Determine the (X, Y) coordinate at the center of the cell enclosing the given text.  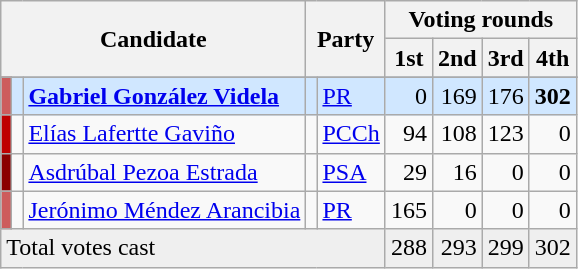
1st (408, 58)
2nd (457, 58)
94 (408, 134)
293 (457, 248)
Elías Lafertte Gaviño (164, 134)
299 (506, 248)
4th (552, 58)
165 (408, 210)
PCCh (351, 134)
169 (457, 96)
3rd (506, 58)
Gabriel González Videla (164, 96)
176 (506, 96)
PSA (351, 172)
108 (457, 134)
123 (506, 134)
16 (457, 172)
288 (408, 248)
Jerónimo Méndez Arancibia (164, 210)
Candidate (154, 39)
Total votes cast (194, 248)
Party (346, 39)
29 (408, 172)
Asdrúbal Pezoa Estrada (164, 172)
Voting rounds (480, 20)
